Scan for the cell matching the given text and deliver its (X, Y) coordinate at center. 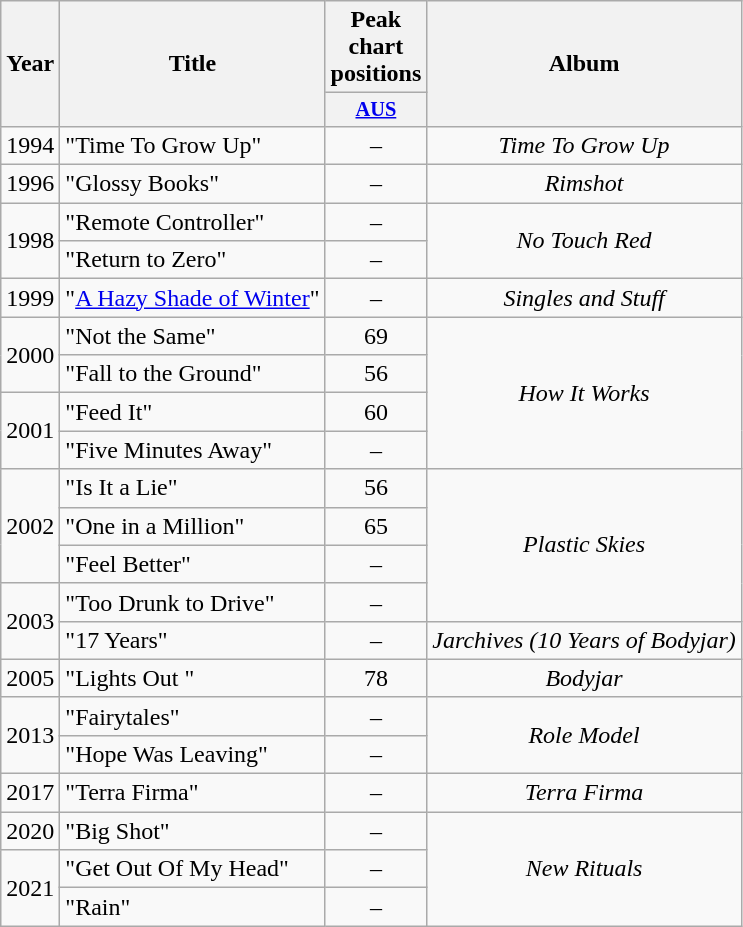
"Terra Firma" (192, 793)
Rimshot (584, 184)
"Fairytales" (192, 716)
"A Hazy Shade of Winter" (192, 298)
2002 (30, 526)
2000 (30, 355)
Album (584, 64)
"Return to Zero" (192, 260)
"Not the Same" (192, 336)
69 (376, 336)
How It Works (584, 393)
2020 (30, 831)
"Five Minutes Away" (192, 450)
Plastic Skies (584, 545)
"Glossy Books" (192, 184)
"Fall to the Ground" (192, 374)
1994 (30, 145)
78 (376, 678)
Terra Firma (584, 793)
2003 (30, 621)
"Time To Grow Up" (192, 145)
60 (376, 412)
AUS (376, 110)
"One in a Million" (192, 526)
2001 (30, 431)
"Hope Was Leaving" (192, 754)
Title (192, 64)
"Remote Controller" (192, 222)
"Big Shot" (192, 831)
2017 (30, 793)
"Feed It" (192, 412)
"Too Drunk to Drive" (192, 602)
Year (30, 64)
Peak chart positions (376, 47)
2005 (30, 678)
Time To Grow Up (584, 145)
No Touch Red (584, 241)
"Feel Better" (192, 564)
"17 Years" (192, 640)
"Rain" (192, 907)
1998 (30, 241)
65 (376, 526)
2013 (30, 735)
Bodyjar (584, 678)
Jarchives (10 Years of Bodyjar) (584, 640)
"Lights Out " (192, 678)
2021 (30, 888)
Singles and Stuff (584, 298)
"Get Out Of My Head" (192, 869)
1999 (30, 298)
New Rituals (584, 869)
Role Model (584, 735)
1996 (30, 184)
"Is It a Lie" (192, 488)
